For the text-containing cell, return its midpoint in [x, y] coordinate format. 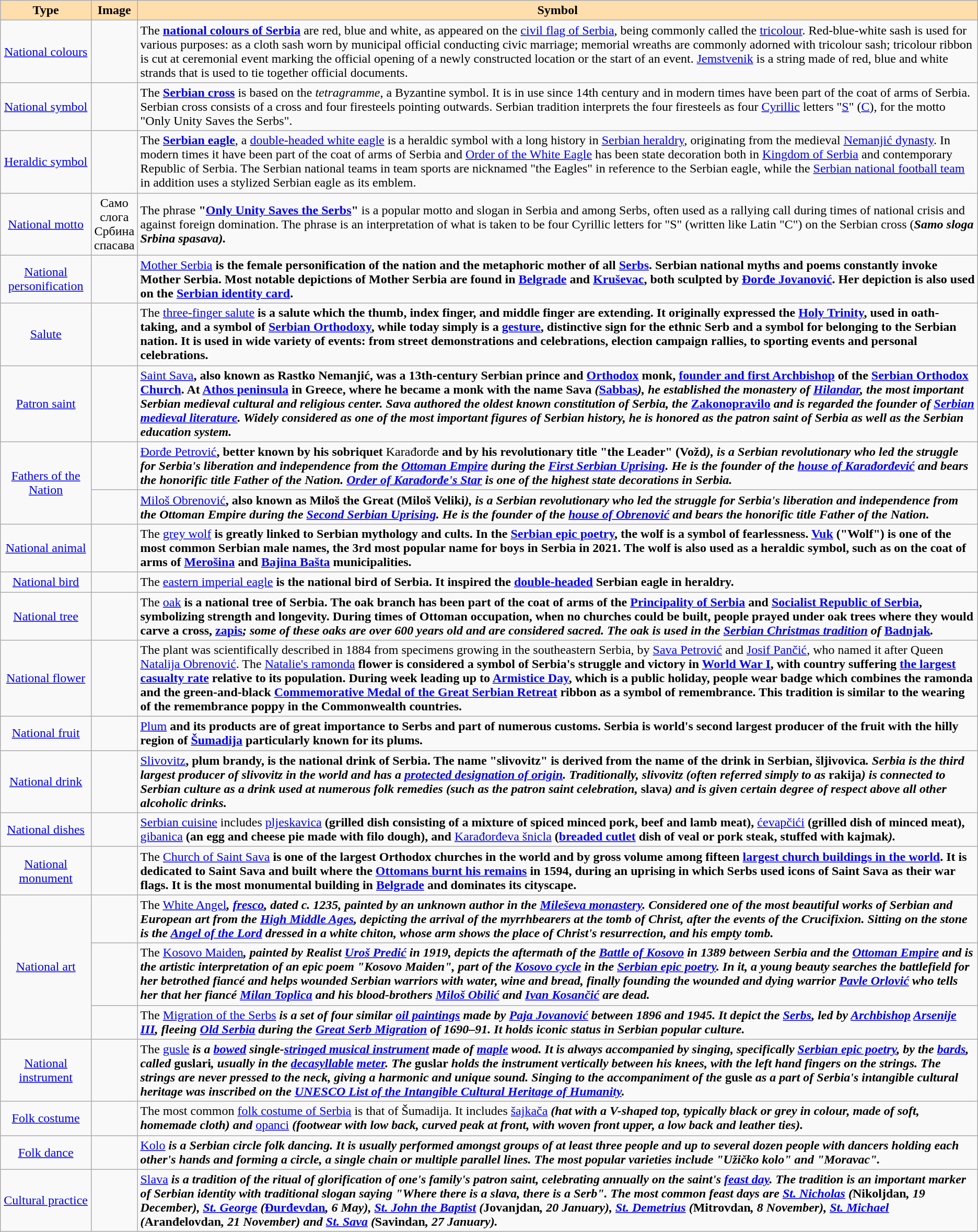
Symbol [557, 10]
Fathers of the Nation [46, 483]
National tree [46, 616]
Cultural practice [46, 1200]
National colours [46, 51]
National motto [46, 224]
National fruit [46, 734]
Heraldic symbol [46, 162]
National drink [46, 782]
National animal [46, 548]
National instrument [46, 1070]
National dishes [46, 830]
Type [46, 10]
National personification [46, 279]
Patron saint [46, 404]
Само слога Србина спасава [114, 224]
National symbol [46, 107]
Folk costume [46, 1119]
National monument [46, 871]
Salute [46, 335]
Folk dance [46, 1152]
Image [114, 10]
The eastern imperial eagle is the national bird of Serbia. It inspired the double-headed Serbian eagle in heraldry. [557, 582]
National art [46, 967]
National bird [46, 582]
National flower [46, 678]
